Output the (x, y) coordinate of the center of the cell containing the given text.  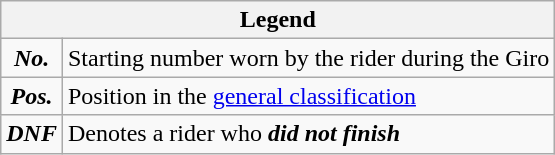
Legend (278, 20)
Starting number worn by the rider during the Giro (308, 58)
No. (32, 58)
DNF (32, 134)
Position in the general classification (308, 96)
Pos. (32, 96)
Denotes a rider who did not finish (308, 134)
